Detect which cell encompasses the target text, then output its [X, Y] center coordinate. 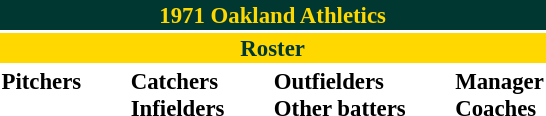
1971 Oakland Athletics [272, 15]
Roster [272, 48]
